Pinpoint the cell where the given text exists, returning its [X, Y] midpoint coordinate. 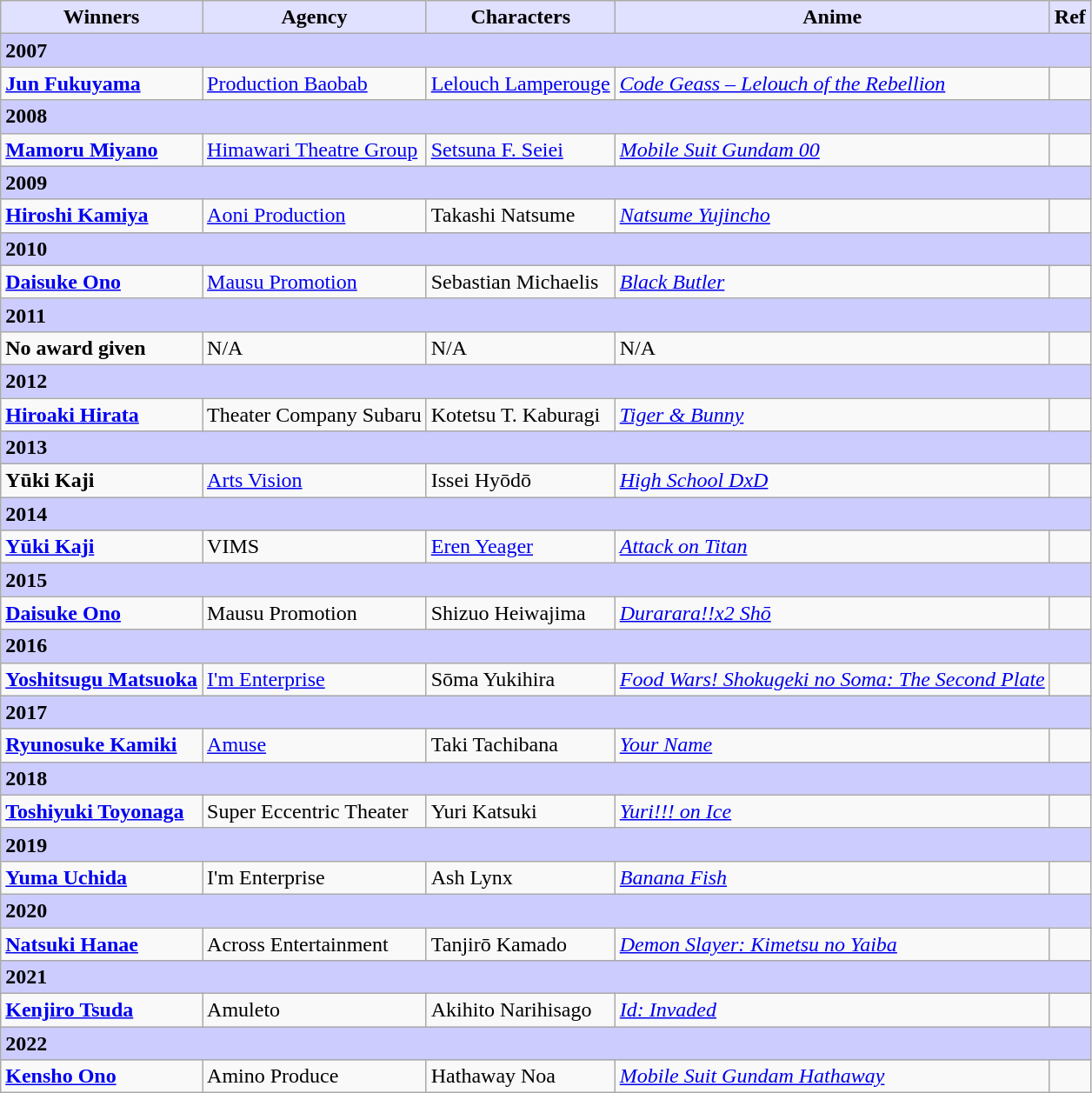
Hiroaki Hirata [102, 415]
Your Name [832, 745]
2022 [546, 1043]
Ref [1069, 17]
Aoni Production [315, 216]
2015 [546, 580]
Setsuna F. Seiei [520, 150]
Super Eccentric Theater [315, 811]
Id: Invaded [832, 1010]
Mobile Suit Gundam 00 [832, 150]
Tiger & Bunny [832, 415]
Code Geass – Lelouch of the Rebellion [832, 83]
Sebastian Michaelis [520, 282]
Yoshitsugu Matsuoka [102, 679]
2021 [546, 977]
Takashi Natsume [520, 216]
Sōma Yukihira [520, 679]
Yuma Uchida [102, 877]
Natsuki Hanae [102, 943]
Winners [102, 17]
2007 [546, 50]
Characters [520, 17]
Across Entertainment [315, 943]
2011 [546, 315]
Lelouch Lamperouge [520, 83]
Mobile Suit Gundam Hathaway [832, 1076]
Akihito Narihisago [520, 1010]
Kenjiro Tsuda [102, 1010]
Mamoru Miyano [102, 150]
2020 [546, 910]
Natsume Yujincho [832, 216]
Himawari Theatre Group [315, 150]
VIMS [315, 547]
Yuri Katsuki [520, 811]
Amuse [315, 745]
Issei Hyōdō [520, 481]
Hathaway Noa [520, 1076]
Toshiyuki Toyonaga [102, 811]
2017 [546, 712]
2019 [546, 844]
Taki Tachibana [520, 745]
Attack on Titan [832, 547]
2013 [546, 448]
Production Baobab [315, 83]
Theater Company Subaru [315, 415]
2010 [546, 249]
Kensho Ono [102, 1076]
2008 [546, 117]
Amuleto [315, 1010]
Anime [832, 17]
No award given [102, 348]
Yuri!!! on Ice [832, 811]
2016 [546, 646]
2012 [546, 381]
Amino Produce [315, 1076]
Banana Fish [832, 877]
Black Butler [832, 282]
Hiroshi Kamiya [102, 216]
Ryunosuke Kamiki [102, 745]
Durarara!!x2 Shō [832, 613]
Tanjirō Kamado [520, 943]
2009 [546, 183]
2014 [546, 514]
Food Wars! Shokugeki no Soma: The Second Plate [832, 679]
Eren Yeager [520, 547]
High School DxD [832, 481]
Shizuo Heiwajima [520, 613]
2018 [546, 778]
Arts Vision [315, 481]
Jun Fukuyama [102, 83]
Kotetsu T. Kaburagi [520, 415]
Ash Lynx [520, 877]
Agency [315, 17]
Demon Slayer: Kimetsu no Yaiba [832, 943]
